Extract the [X, Y] coordinate from the center of the cell holding the provided text.  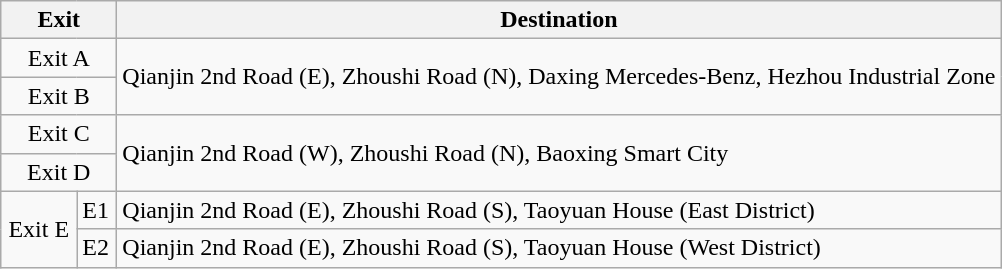
E2 [97, 248]
E1 [97, 210]
Qianjin 2nd Road (E), Zhoushi Road (N), Daxing Mercedes-Benz, Hezhou Industrial Zone [559, 77]
Exit E [39, 229]
Qianjin 2nd Road (W), Zhoushi Road (N), Baoxing Smart City [559, 153]
Exit B [59, 96]
Exit A [59, 58]
Qianjin 2nd Road (E), Zhoushi Road (S), Taoyuan House (West District) [559, 248]
Destination [559, 20]
Exit D [59, 172]
Qianjin 2nd Road (E), Zhoushi Road (S), Taoyuan House (East District) [559, 210]
Exit C [59, 134]
Exit [59, 20]
